Determine the (x, y) coordinate at the center of the cell enclosing the given text.  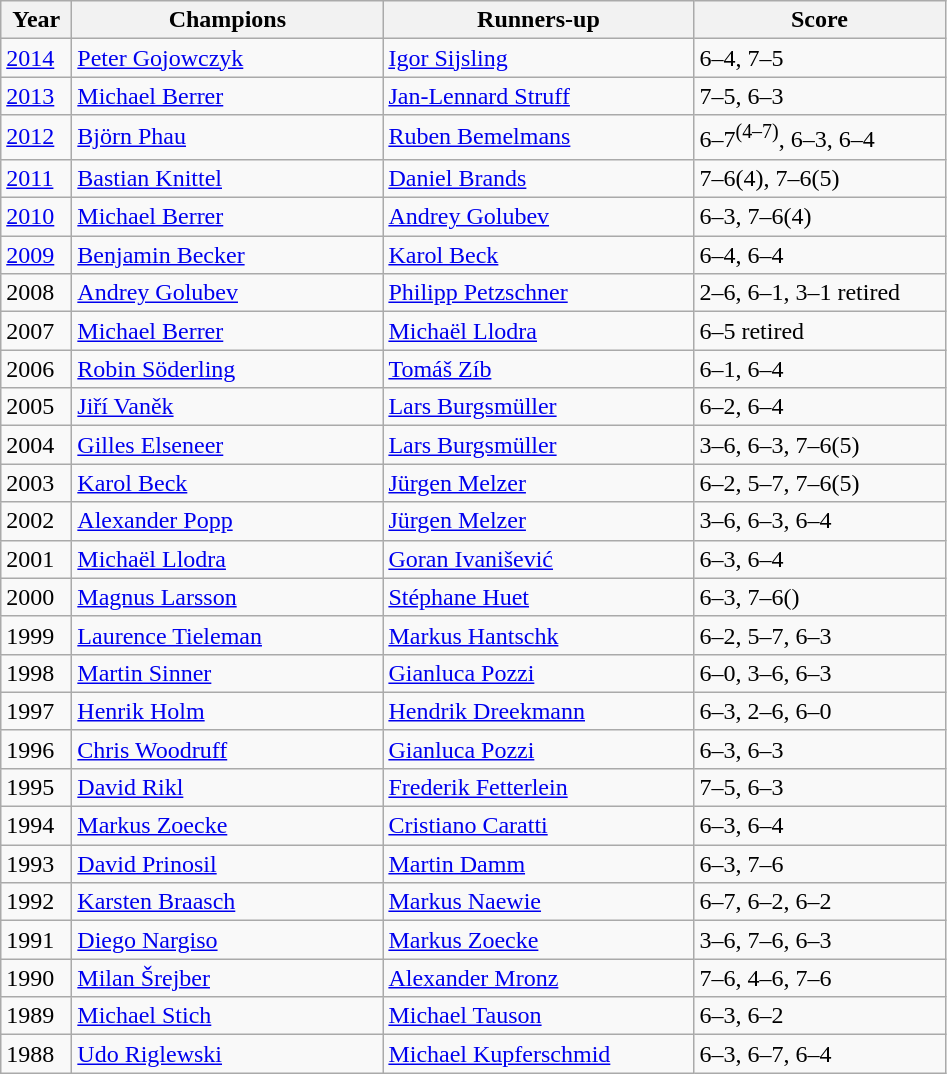
Igor Sijsling (538, 58)
1999 (36, 635)
Goran Ivanišević (538, 559)
2005 (36, 407)
1994 (36, 826)
Score (820, 20)
6–2, 5–7, 6–3 (820, 635)
Year (36, 20)
1988 (36, 1054)
6–3, 7–6(4) (820, 217)
Michael Tauson (538, 1016)
6–3, 2–6, 6–0 (820, 711)
Benjamin Becker (228, 255)
1991 (36, 940)
1992 (36, 902)
Bastian Knittel (228, 178)
Jan-Lennard Struff (538, 96)
Champions (228, 20)
Martin Sinner (228, 673)
2009 (36, 255)
2007 (36, 331)
Tomáš Zíb (538, 369)
Martin Damm (538, 864)
Runners-up (538, 20)
6–3, 6–3 (820, 749)
3–6, 6–3, 7–6(5) (820, 445)
6–3, 6–7, 6–4 (820, 1054)
David Prinosil (228, 864)
7–6(4), 7–6(5) (820, 178)
1990 (36, 978)
6–1, 6–4 (820, 369)
1995 (36, 787)
2011 (36, 178)
Björn Phau (228, 138)
Diego Nargiso (228, 940)
2002 (36, 521)
Ruben Bemelmans (538, 138)
6–4, 6–4 (820, 255)
Udo Riglewski (228, 1054)
6–2, 6–4 (820, 407)
Stéphane Huet (538, 597)
6–2, 5–7, 7–6(5) (820, 483)
Philipp Petzschner (538, 293)
2000 (36, 597)
2003 (36, 483)
2004 (36, 445)
Markus Naewie (538, 902)
3–6, 7–6, 6–3 (820, 940)
2012 (36, 138)
Markus Hantschk (538, 635)
6–7, 6–2, 6–2 (820, 902)
Frederik Fetterlein (538, 787)
Peter Gojowczyk (228, 58)
7–6, 4–6, 7–6 (820, 978)
1996 (36, 749)
2008 (36, 293)
2013 (36, 96)
Cristiano Caratti (538, 826)
Magnus Larsson (228, 597)
Michael Kupferschmid (538, 1054)
Hendrik Dreekmann (538, 711)
2–6, 6–1, 3–1 retired (820, 293)
6–5 retired (820, 331)
1989 (36, 1016)
Karsten Braasch (228, 902)
2010 (36, 217)
David Rikl (228, 787)
Milan Šrejber (228, 978)
2001 (36, 559)
6–3, 7–6() (820, 597)
6–3, 6–2 (820, 1016)
1993 (36, 864)
2006 (36, 369)
Henrik Holm (228, 711)
Alexander Popp (228, 521)
6–3, 7–6 (820, 864)
2014 (36, 58)
3–6, 6–3, 6–4 (820, 521)
6–0, 3–6, 6–3 (820, 673)
6–7(4–7), 6–3, 6–4 (820, 138)
1997 (36, 711)
Alexander Mronz (538, 978)
Michael Stich (228, 1016)
Gilles Elseneer (228, 445)
Robin Söderling (228, 369)
1998 (36, 673)
Laurence Tieleman (228, 635)
Daniel Brands (538, 178)
6–4, 7–5 (820, 58)
Jiří Vaněk (228, 407)
Chris Woodruff (228, 749)
